Locate the cell with the specified text and output its [x, y] center coordinate. 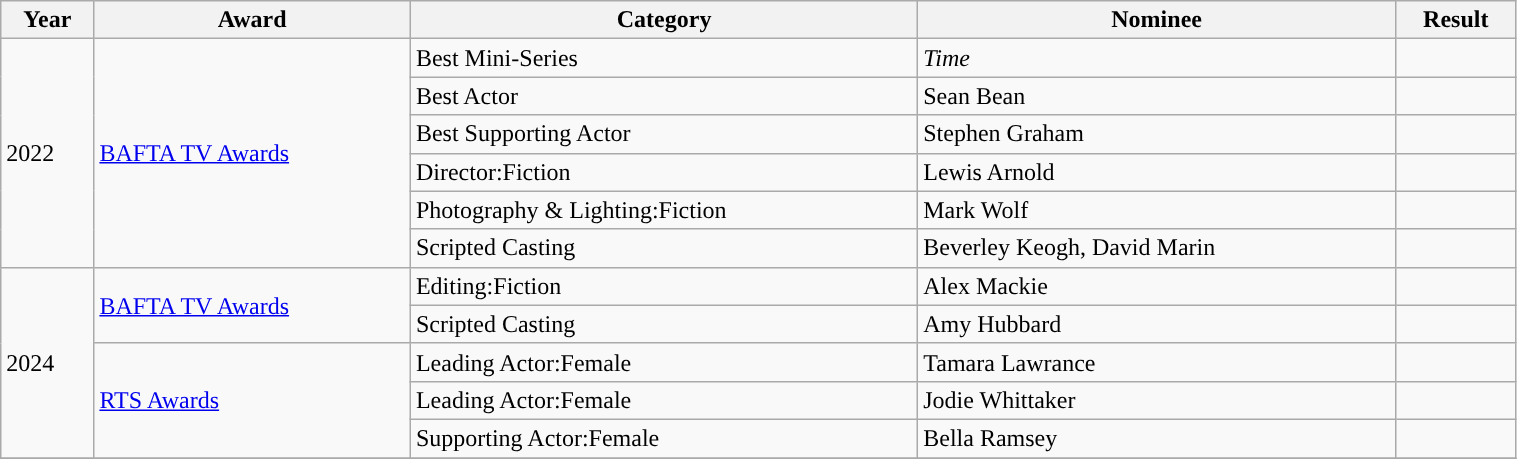
Best Actor [664, 96]
Alex Mackie [1157, 286]
Jodie Whittaker [1157, 400]
Sean Bean [1157, 96]
Amy Hubbard [1157, 324]
2024 [48, 362]
Tamara Lawrance [1157, 362]
Beverley Keogh, David Marin [1157, 248]
Director:Fiction [664, 172]
Editing:Fiction [664, 286]
Bella Ramsey [1157, 438]
Year [48, 20]
Photography & Lighting:Fiction [664, 210]
RTS Awards [252, 400]
Result [1456, 20]
Nominee [1157, 20]
Best Supporting Actor [664, 134]
Stephen Graham [1157, 134]
2022 [48, 153]
Supporting Actor:Female [664, 438]
Mark Wolf [1157, 210]
Best Mini-Series [664, 58]
Lewis Arnold [1157, 172]
Category [664, 20]
Award [252, 20]
Time [1157, 58]
